Identify which cell holds the provided text, then report its (x, y) central coordinate. 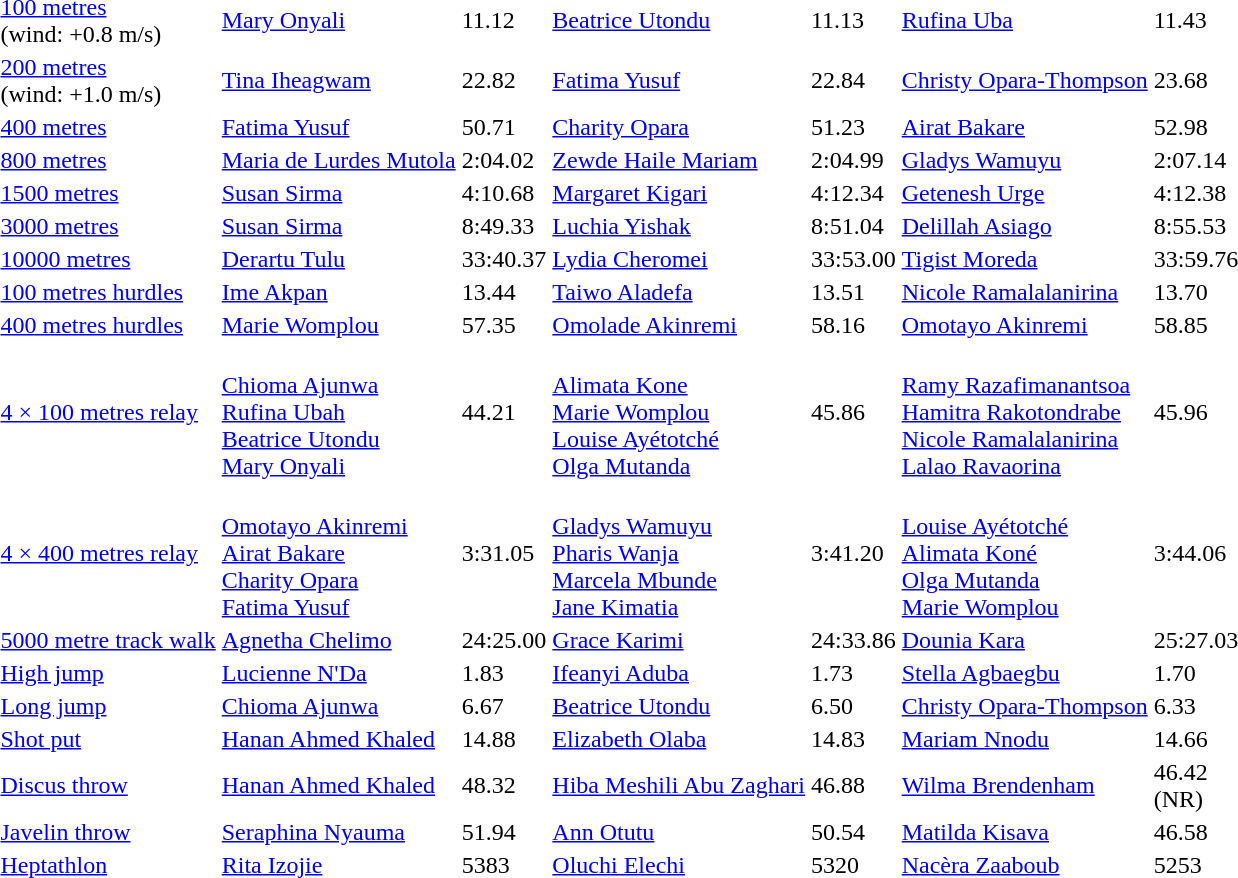
Ifeanyi Aduba (679, 673)
1.83 (504, 673)
Ann Otutu (679, 832)
8:51.04 (853, 226)
33:40.37 (504, 259)
Getenesh Urge (1024, 193)
44.21 (504, 412)
Chioma Ajunwa (338, 706)
3:41.20 (853, 553)
50.71 (504, 127)
13.44 (504, 292)
4:10.68 (504, 193)
Elizabeth Olaba (679, 739)
Wilma Brendenham (1024, 786)
8:49.33 (504, 226)
Taiwo Aladefa (679, 292)
Chioma AjunwaRufina UbahBeatrice UtonduMary Onyali (338, 412)
4:12.34 (853, 193)
45.86 (853, 412)
14.88 (504, 739)
24:25.00 (504, 640)
Gladys WamuyuPharis WanjaMarcela MbundeJane Kimatia (679, 553)
Zewde Haile Mariam (679, 160)
Lydia Cheromei (679, 259)
Grace Karimi (679, 640)
Nicole Ramalalanirina (1024, 292)
24:33.86 (853, 640)
Hiba Meshili Abu Zaghari (679, 786)
22.82 (504, 80)
Matilda Kisava (1024, 832)
Maria de Lurdes Mutola (338, 160)
58.16 (853, 325)
1.73 (853, 673)
46.88 (853, 786)
14.83 (853, 739)
Stella Agbaegbu (1024, 673)
Alimata KoneMarie WomplouLouise AyétotchéOlga Mutanda (679, 412)
Beatrice Utondu (679, 706)
Margaret Kigari (679, 193)
Ramy RazafimanantsoaHamitra RakotondrabeNicole RamalalanirinaLalao Ravaorina (1024, 412)
Louise AyétotchéAlimata KonéOlga MutandaMarie Womplou (1024, 553)
Omolade Akinremi (679, 325)
Gladys Wamuyu (1024, 160)
Tigist Moreda (1024, 259)
33:53.00 (853, 259)
2:04.99 (853, 160)
Omotayo Akinremi (1024, 325)
Lucienne N'Da (338, 673)
3:31.05 (504, 553)
51.94 (504, 832)
Agnetha Chelimo (338, 640)
57.35 (504, 325)
Luchia Yishak (679, 226)
Seraphina Nyauma (338, 832)
Tina Iheagwam (338, 80)
Omotayo AkinremiAirat BakareCharity OparaFatima Yusuf (338, 553)
6.50 (853, 706)
Mariam Nnodu (1024, 739)
Ime Akpan (338, 292)
Marie Womplou (338, 325)
50.54 (853, 832)
Airat Bakare (1024, 127)
Dounia Kara (1024, 640)
Derartu Tulu (338, 259)
6.67 (504, 706)
48.32 (504, 786)
51.23 (853, 127)
Delillah Asiago (1024, 226)
2:04.02 (504, 160)
13.51 (853, 292)
Charity Opara (679, 127)
22.84 (853, 80)
